Pinpoint the cell where the given text exists, returning its [x, y] midpoint coordinate. 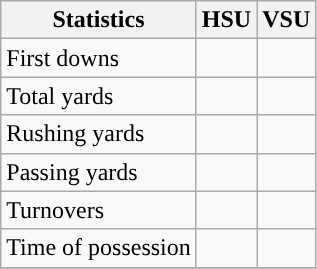
HSU [226, 20]
Time of possession [99, 248]
VSU [286, 20]
Statistics [99, 20]
Total yards [99, 96]
Rushing yards [99, 134]
First downs [99, 58]
Turnovers [99, 210]
Passing yards [99, 172]
